Find where the given text appears and provide that cell's center as (x, y) coordinate. 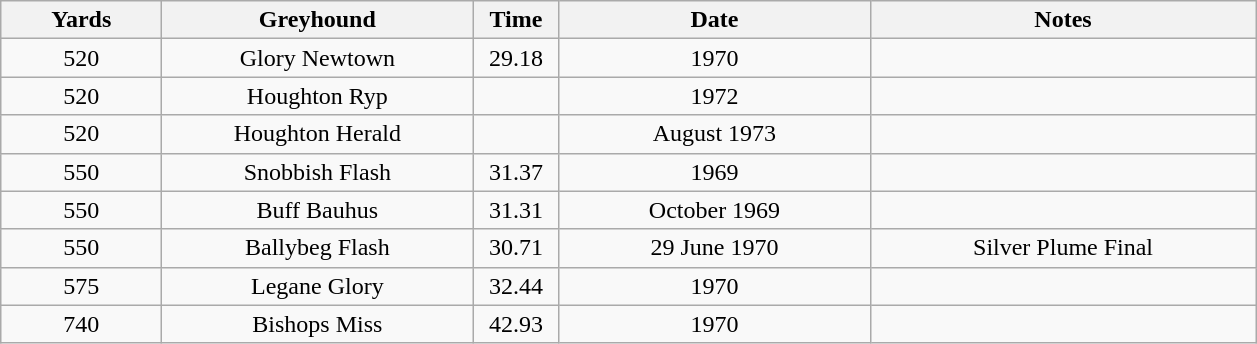
Legane Glory (318, 286)
31.37 (516, 172)
31.31 (516, 210)
Yards (82, 20)
Silver Plume Final (1063, 248)
29 June 1970 (714, 248)
1969 (714, 172)
Time (516, 20)
Bishops Miss (318, 324)
Houghton Ryp (318, 96)
740 (82, 324)
August 1973 (714, 134)
October 1969 (714, 210)
30.71 (516, 248)
575 (82, 286)
Glory Newtown (318, 58)
Ballybeg Flash (318, 248)
32.44 (516, 286)
Snobbish Flash (318, 172)
Houghton Herald (318, 134)
Date (714, 20)
1972 (714, 96)
42.93 (516, 324)
Buff Bauhus (318, 210)
Notes (1063, 20)
Greyhound (318, 20)
29.18 (516, 58)
